Return (x, y) of the center of cell containing provided text 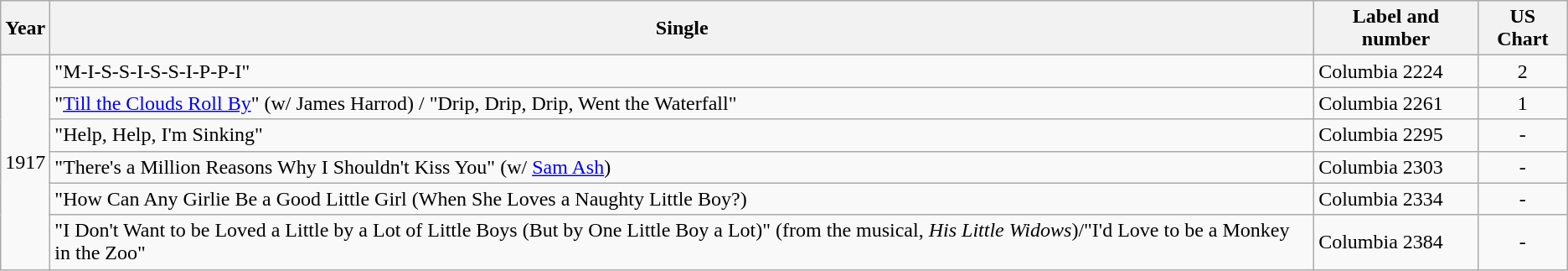
Columbia 2224 (1396, 71)
US Chart (1523, 29)
"Help, Help, I'm Sinking" (682, 135)
"There's a Million Reasons Why I Shouldn't Kiss You" (w/ Sam Ash) (682, 167)
Year (25, 29)
Label and number (1396, 29)
1 (1523, 103)
"How Can Any Girlie Be a Good Little Girl (When She Loves a Naughty Little Boy?) (682, 199)
Columbia 2303 (1396, 167)
"M-I-S-S-I-S-S-I-P-P-I" (682, 71)
"Till the Clouds Roll By" (w/ James Harrod) / "Drip, Drip, Drip, Went the Waterfall" (682, 103)
Columbia 2384 (1396, 242)
Single (682, 29)
Columbia 2261 (1396, 103)
Columbia 2295 (1396, 135)
Columbia 2334 (1396, 199)
2 (1523, 71)
1917 (25, 163)
